Return [X, Y] of the center of cell containing provided text 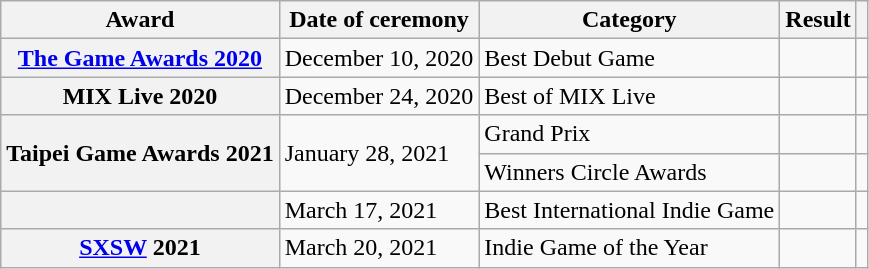
March 17, 2021 [379, 210]
March 20, 2021 [379, 248]
The Game Awards 2020 [140, 58]
Taipei Game Awards 2021 [140, 153]
Best of MIX Live [630, 96]
December 10, 2020 [379, 58]
MIX Live 2020 [140, 96]
SXSW 2021 [140, 248]
Grand Prix [630, 134]
Date of ceremony [379, 20]
January 28, 2021 [379, 153]
Best Debut Game [630, 58]
Winners Circle Awards [630, 172]
Indie Game of the Year [630, 248]
Best International Indie Game [630, 210]
Award [140, 20]
Result [818, 20]
December 24, 2020 [379, 96]
Category [630, 20]
